Extract the [X, Y] coordinate from the center of the cell holding the provided text.  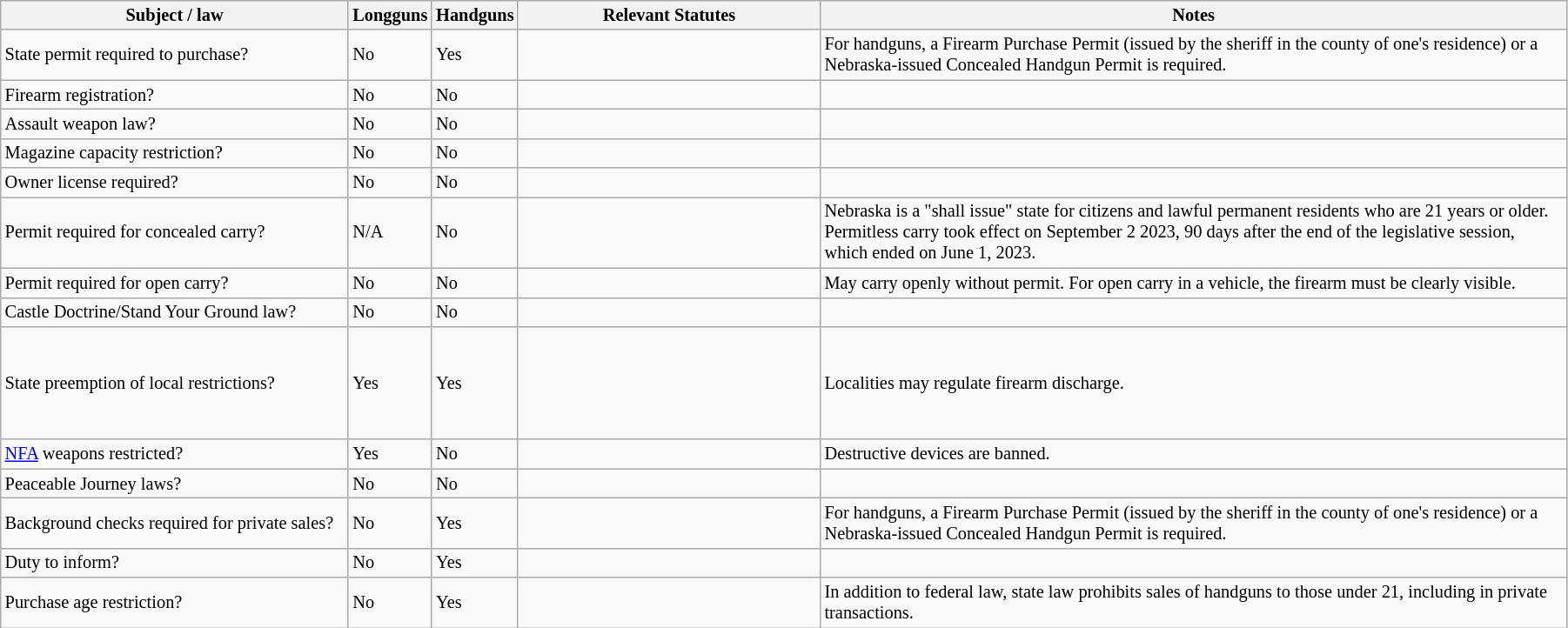
Purchase age restriction? [175, 603]
In addition to federal law, state law prohibits sales of handguns to those under 21, including in private transactions. [1194, 603]
Permit required for concealed carry? [175, 232]
Owner license required? [175, 183]
Castle Doctrine/Stand Your Ground law? [175, 312]
Destructive devices are banned. [1194, 454]
Subject / law [175, 15]
Magazine capacity restriction? [175, 153]
Assault weapon law? [175, 124]
N/A [390, 232]
Background checks required for private sales? [175, 523]
Localities may regulate firearm discharge. [1194, 383]
State permit required to purchase? [175, 55]
Firearm registration? [175, 95]
Peaceable Journey laws? [175, 484]
Notes [1194, 15]
State preemption of local restrictions? [175, 383]
May carry openly without permit. For open carry in a vehicle, the firearm must be clearly visible. [1194, 283]
Handguns [475, 15]
Longguns [390, 15]
NFA weapons restricted? [175, 454]
Relevant Statutes [668, 15]
Permit required for open carry? [175, 283]
Duty to inform? [175, 563]
